Search for the cell housing the specified text and yield its [x, y] center coordinate. 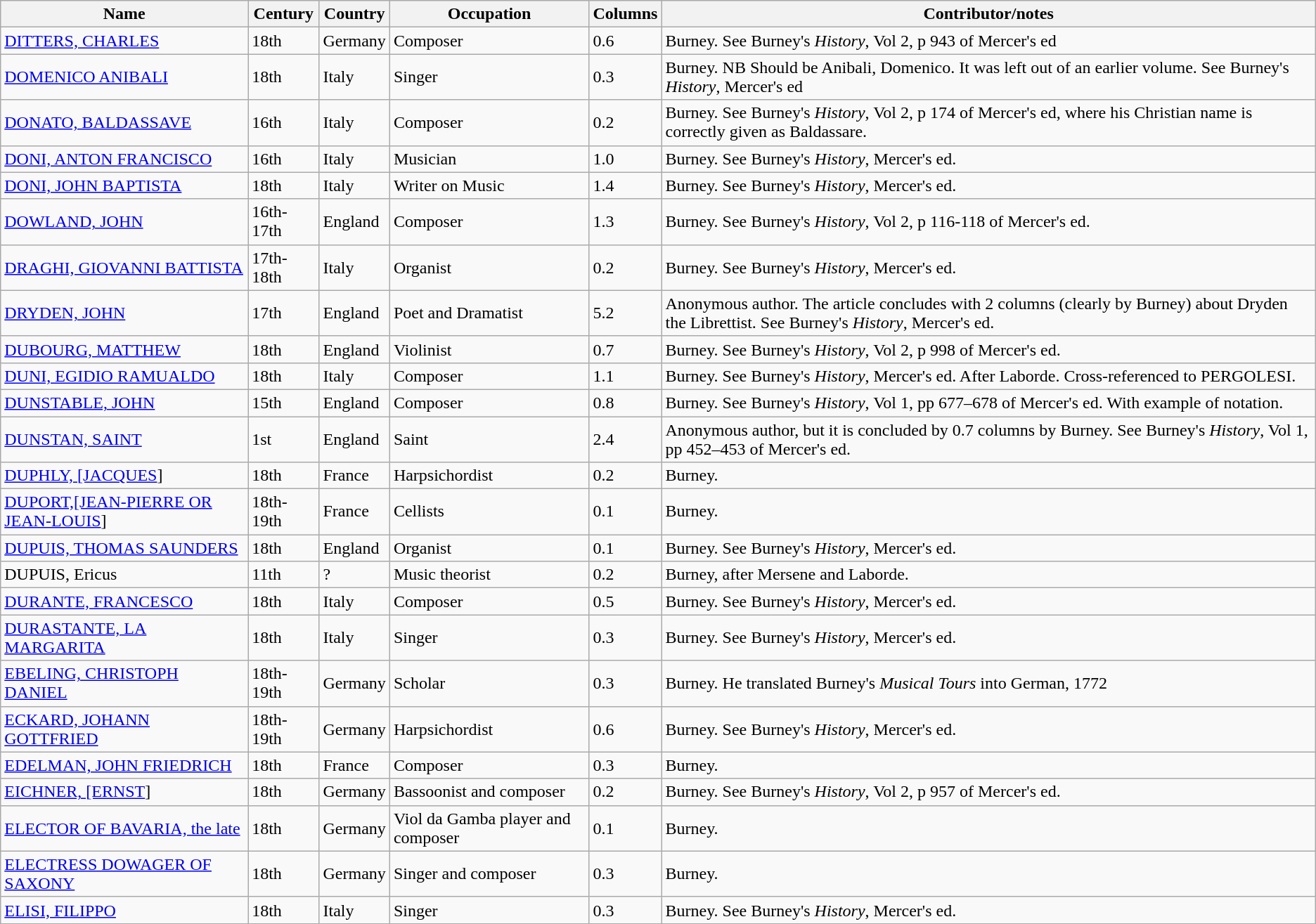
DOMENICO ANIBALI [124, 77]
EBELING, CHRISTOPH DANIEL [124, 683]
16th-17th [284, 222]
DUPUIS, THOMAS SAUNDERS [124, 548]
0.8 [626, 403]
Anonymous author. The article concludes with 2 columns (clearly by Burney) about Dryden the Librettist. See Burney's History, Mercer's ed. [988, 313]
DURANTE, FRANCESCO [124, 601]
Contributor/notes [988, 14]
0.7 [626, 349]
Burney. See Burney's History, Mercer's ed. After Laborde. Cross-referenced to PERGOLESI. [988, 376]
DRYDEN, JOHN [124, 313]
DONI, JOHN BAPTISTA [124, 186]
Bassoonist and composer [489, 792]
ELECTOR OF BAVARIA, the late [124, 828]
5.2 [626, 313]
Burney. He translated Burney's Musical Tours into German, 1772 [988, 683]
? [354, 575]
EDELMAN, JOHN FRIEDRICH [124, 765]
17th-18th [284, 267]
ELISI, FILIPPO [124, 910]
Saint [489, 438]
DUNI, EGIDIO RAMUALDO [124, 376]
15th [284, 403]
Writer on Music [489, 186]
1.4 [626, 186]
DUPORT,[JEAN-PIERRE OR JEAN-LOUIS] [124, 512]
Scholar [489, 683]
Burney, after Mersene and Laborde. [988, 575]
11th [284, 575]
DONATO, BALDASSAVE [124, 122]
DURASTANTE, LA MARGARITA [124, 638]
Columns [626, 14]
Century [284, 14]
Musician [489, 159]
Burney. See Burney's History, Vol 2, p 174 of Mercer's ed, where his Christian name is correctly given as Baldassare. [988, 122]
Violinist [489, 349]
1.0 [626, 159]
DUPHLY, [JACQUES] [124, 476]
Burney. See Burney's History, Vol 2, p 998 of Mercer's ed. [988, 349]
ECKARD, JOHANN GOTTFRIED [124, 729]
DOWLAND, JOHN [124, 222]
0.5 [626, 601]
DITTERS, CHARLES [124, 41]
Burney. See Burney's History, Vol 2, p 943 of Mercer's ed [988, 41]
17th [284, 313]
DUNSTAN, SAINT [124, 438]
DUBOURG, MATTHEW [124, 349]
Burney. See Burney's History, Vol 1, pp 677–678 of Mercer's ed. With example of notation. [988, 403]
DRAGHI, GIOVANNI BATTISTA [124, 267]
1st [284, 438]
Name [124, 14]
DUPUIS, Ericus [124, 575]
DUNSTABLE, JOHN [124, 403]
Poet and Dramatist [489, 313]
Burney. See Burney's History, Vol 2, p 116-118 of Mercer's ed. [988, 222]
Music theorist [489, 575]
1.1 [626, 376]
Burney. NB Should be Anibali, Domenico. It was left out of an earlier volume. See Burney's History, Mercer's ed [988, 77]
1.3 [626, 222]
Occupation [489, 14]
Singer and composer [489, 874]
Viol da Gamba player and composer [489, 828]
2.4 [626, 438]
Country [354, 14]
EICHNER, [ERNST] [124, 792]
ELECTRESS DOWAGER OF SAXONY [124, 874]
Cellists [489, 512]
Anonymous author, but it is concluded by 0.7 columns by Burney. See Burney's History, Vol 1, pp 452–453 of Mercer's ed. [988, 438]
Burney. See Burney's History, Vol 2, p 957 of Mercer's ed. [988, 792]
DONI, ANTON FRANCISCO [124, 159]
